Locate the cell with the specified text and output its [X, Y] center coordinate. 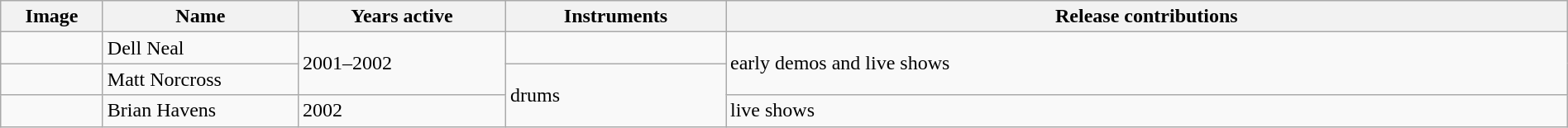
Release contributions [1147, 17]
early demos and live shows [1147, 64]
Image [52, 17]
live shows [1147, 111]
2001–2002 [402, 64]
Brian Havens [200, 111]
Dell Neal [200, 48]
drums [615, 95]
Matt Norcross [200, 79]
Years active [402, 17]
2002 [402, 111]
Name [200, 17]
Instruments [615, 17]
